Find where the given text appears and provide that cell's center as [x, y] coordinate. 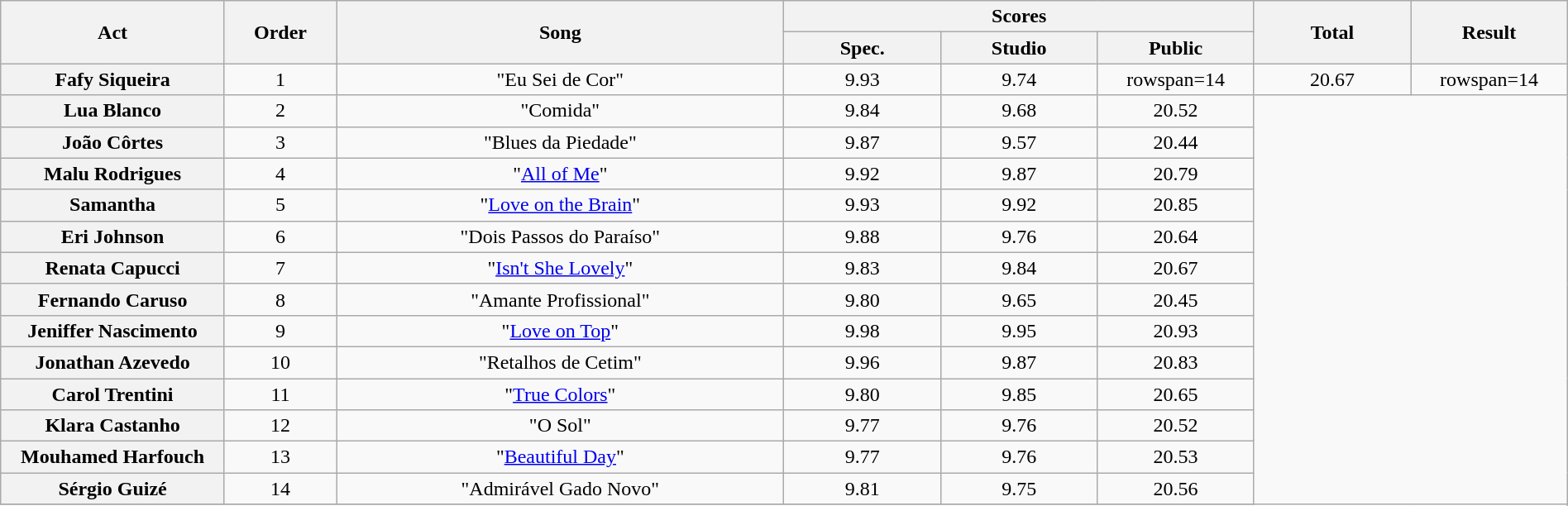
"Admirável Gado Novo" [561, 489]
Fafy Siqueira [112, 79]
Renata Capucci [112, 268]
20.65 [1176, 394]
7 [280, 268]
"Eu Sei de Cor" [561, 79]
Jonathan Azevedo [112, 362]
9.83 [862, 268]
"Amante Profissional" [561, 299]
12 [280, 426]
20.53 [1176, 457]
Eri Johnson [112, 236]
9.98 [862, 331]
20.56 [1176, 489]
Sérgio Guizé [112, 489]
9.57 [1019, 142]
20.44 [1176, 142]
Public [1176, 48]
20.79 [1176, 174]
2 [280, 111]
"Beautiful Day" [561, 457]
"Love on the Brain" [561, 205]
6 [280, 236]
Samantha [112, 205]
Lua Blanco [112, 111]
8 [280, 299]
20.83 [1176, 362]
9.95 [1019, 331]
9.81 [862, 489]
Order [280, 32]
"Blues da Piedade" [561, 142]
Scores [1019, 17]
3 [280, 142]
João Côrtes [112, 142]
20.85 [1176, 205]
Klara Castanho [112, 426]
Song [561, 32]
"Love on Top" [561, 331]
4 [280, 174]
"O Sol" [561, 426]
14 [280, 489]
20.64 [1176, 236]
10 [280, 362]
Malu Rodrigues [112, 174]
9.96 [862, 362]
Spec. [862, 48]
Fernando Caruso [112, 299]
13 [280, 457]
Jeniffer Nascimento [112, 331]
9.85 [1019, 394]
Carol Trentini [112, 394]
9.88 [862, 236]
Mouhamed Harfouch [112, 457]
9 [280, 331]
Result [1489, 32]
5 [280, 205]
11 [280, 394]
"Isn't She Lovely" [561, 268]
"Retalhos de Cetim" [561, 362]
20.45 [1176, 299]
"Dois Passos do Paraíso" [561, 236]
1 [280, 79]
"Comida" [561, 111]
Studio [1019, 48]
20.93 [1176, 331]
Total [1331, 32]
"True Colors" [561, 394]
9.74 [1019, 79]
"All of Me" [561, 174]
Act [112, 32]
9.68 [1019, 111]
9.65 [1019, 299]
9.75 [1019, 489]
